For the text-containing cell, return its midpoint in [X, Y] coordinate format. 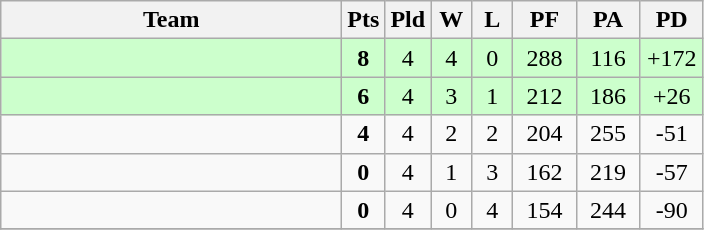
Pts [364, 20]
-90 [672, 210]
219 [608, 172]
204 [545, 134]
255 [608, 134]
244 [608, 210]
288 [545, 58]
Pld [408, 20]
116 [608, 58]
W [452, 20]
-51 [672, 134]
6 [364, 96]
PD [672, 20]
+172 [672, 58]
L [492, 20]
+26 [672, 96]
Team [172, 20]
8 [364, 58]
186 [608, 96]
154 [545, 210]
-57 [672, 172]
212 [545, 96]
PA [608, 20]
162 [545, 172]
PF [545, 20]
